Find where the given text appears and provide that cell's center as (X, Y) coordinate. 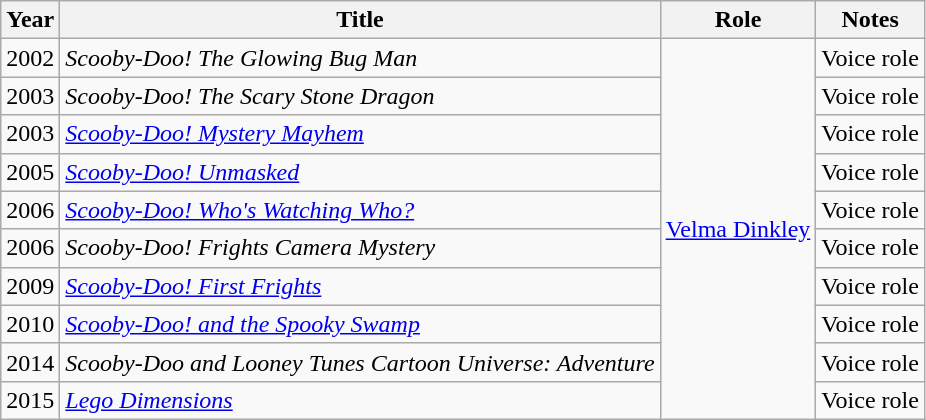
Scooby-Doo! and the Spooky Swamp (360, 324)
2014 (30, 362)
2010 (30, 324)
Year (30, 20)
Scooby-Doo! Unmasked (360, 172)
2009 (30, 286)
2005 (30, 172)
Velma Dinkley (738, 230)
2002 (30, 58)
Notes (870, 20)
Scooby-Doo! Frights Camera Mystery (360, 248)
Role (738, 20)
Scooby-Doo! The Glowing Bug Man (360, 58)
Scooby-Doo! First Frights (360, 286)
Scooby-Doo! Who's Watching Who? (360, 210)
Scooby-Doo! The Scary Stone Dragon (360, 96)
2015 (30, 400)
Title (360, 20)
Scooby-Doo! Mystery Mayhem (360, 134)
Lego Dimensions (360, 400)
Scooby-Doo and Looney Tunes Cartoon Universe: Adventure (360, 362)
